Locate the cell with the specified text and output its [X, Y] center coordinate. 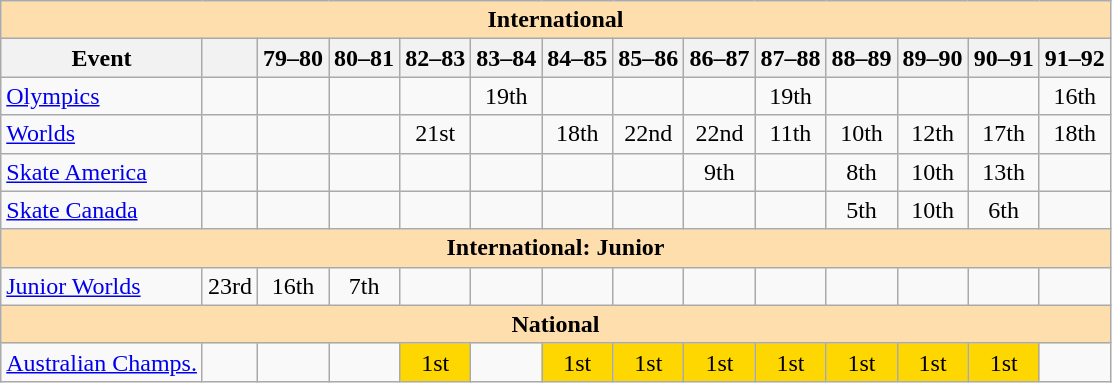
8th [862, 172]
87–88 [790, 58]
89–90 [932, 58]
90–91 [1004, 58]
12th [932, 134]
80–81 [364, 58]
13th [1004, 172]
Worlds [102, 134]
Australian Champs. [102, 362]
84–85 [578, 58]
9th [720, 172]
International: Junior [556, 248]
11th [790, 134]
Skate America [102, 172]
86–87 [720, 58]
Junior Worlds [102, 286]
7th [364, 286]
Event [102, 58]
82–83 [436, 58]
79–80 [294, 58]
88–89 [862, 58]
International [556, 20]
6th [1004, 210]
17th [1004, 134]
Olympics [102, 96]
23rd [230, 286]
91–92 [1074, 58]
83–84 [506, 58]
85–86 [648, 58]
National [556, 324]
Skate Canada [102, 210]
5th [862, 210]
21st [436, 134]
